Determine the (x, y) coordinate at the center of the cell enclosing the given text.  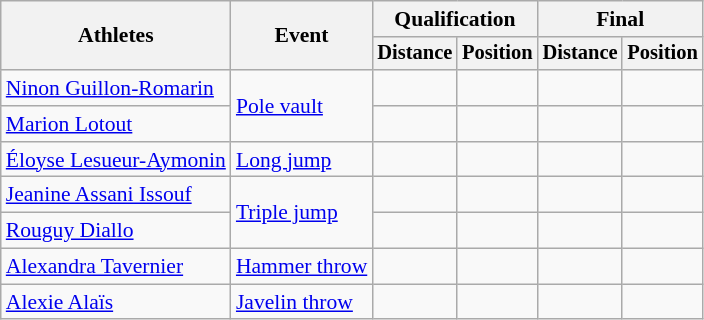
Ninon Guillon-Romarin (116, 88)
Event (302, 36)
Javelin throw (302, 302)
Marion Lotout (116, 124)
Qualification (454, 19)
Pole vault (302, 106)
Jeanine Assani Issouf (116, 195)
Éloyse Lesueur-Aymonin (116, 160)
Rouguy Diallo (116, 231)
Hammer throw (302, 267)
Athletes (116, 36)
Final (620, 19)
Alexandra Tavernier (116, 267)
Alexie Alaïs (116, 302)
Triple jump (302, 212)
Long jump (302, 160)
